Locate the cell with the specified text and output its [X, Y] center coordinate. 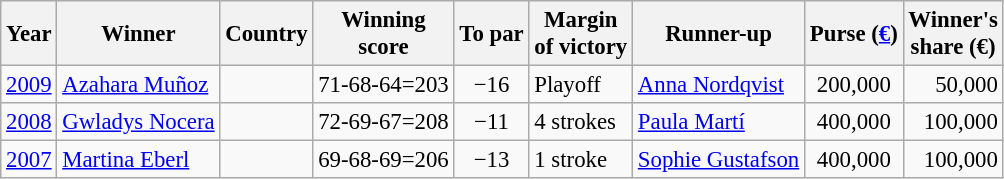
Paula Martí [719, 122]
Sophie Gustafson [719, 160]
Winner [138, 34]
−16 [492, 85]
Marginof victory [581, 34]
Playoff [581, 85]
1 stroke [581, 160]
−13 [492, 160]
Azahara Muñoz [138, 85]
2009 [29, 85]
4 strokes [581, 122]
−11 [492, 122]
200,000 [854, 85]
Gwladys Nocera [138, 122]
2008 [29, 122]
To par [492, 34]
71-68-64=203 [384, 85]
2007 [29, 160]
Runner-up [719, 34]
Martina Eberl [138, 160]
72-69-67=208 [384, 122]
Country [266, 34]
Winner'sshare (€) [953, 34]
50,000 [953, 85]
Purse (€) [854, 34]
Anna Nordqvist [719, 85]
Year [29, 34]
69-68-69=206 [384, 160]
Winningscore [384, 34]
